Find where the given text appears and provide that cell's center as [x, y] coordinate. 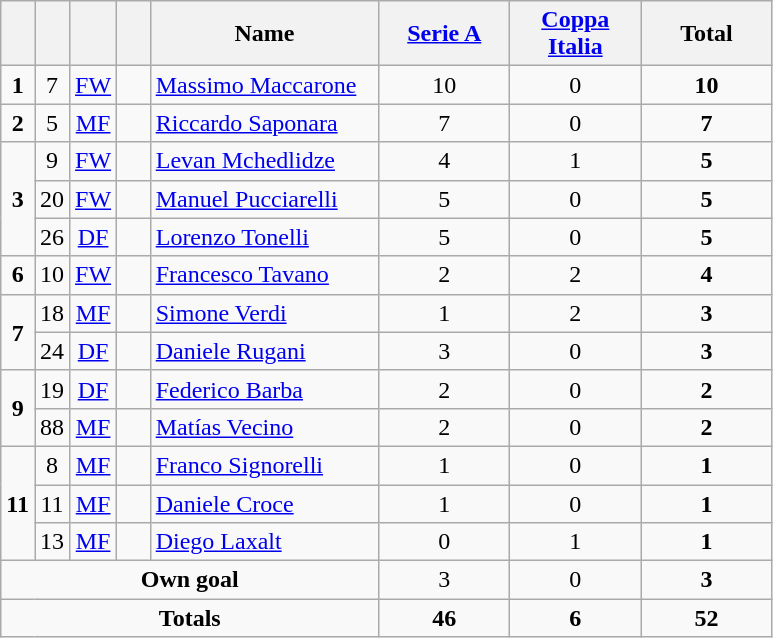
24 [52, 351]
Coppa Italia [576, 34]
Totals [190, 618]
Franco Signorelli [264, 465]
20 [52, 199]
Riccardo Saponara [264, 123]
Levan Mchedlidze [264, 161]
13 [52, 542]
Matías Vecino [264, 427]
Manuel Pucciarelli [264, 199]
Massimo Maccarone [264, 85]
18 [52, 313]
19 [52, 389]
Federico Barba [264, 389]
Francesco Tavano [264, 275]
Diego Laxalt [264, 542]
Own goal [190, 580]
Name [264, 34]
46 [444, 618]
52 [706, 618]
8 [52, 465]
88 [52, 427]
Total [706, 34]
Daniele Croce [264, 503]
Simone Verdi [264, 313]
Daniele Rugani [264, 351]
Lorenzo Tonelli [264, 237]
Serie A [444, 34]
26 [52, 237]
